Detect which cell encompasses the target text, then output its [X, Y] center coordinate. 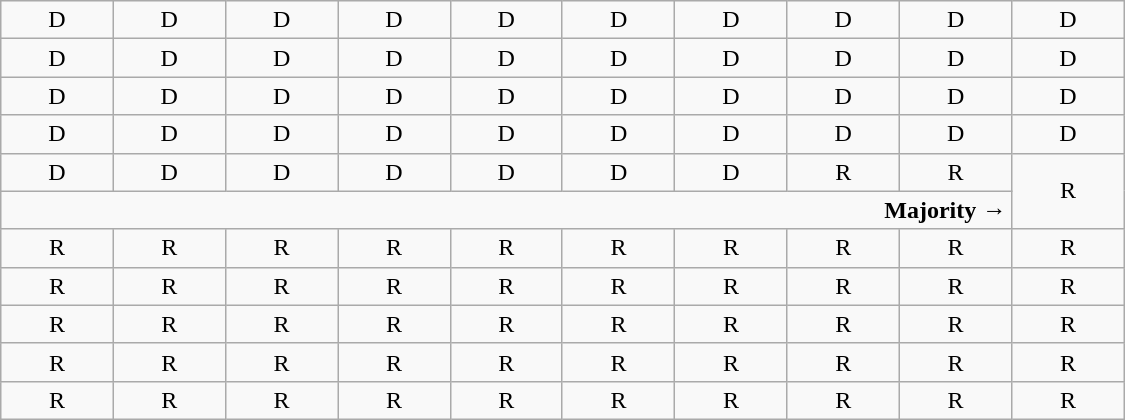
Majority → [506, 210]
